From the cell containing the given text, extract its center point as (X, Y) coordinate. 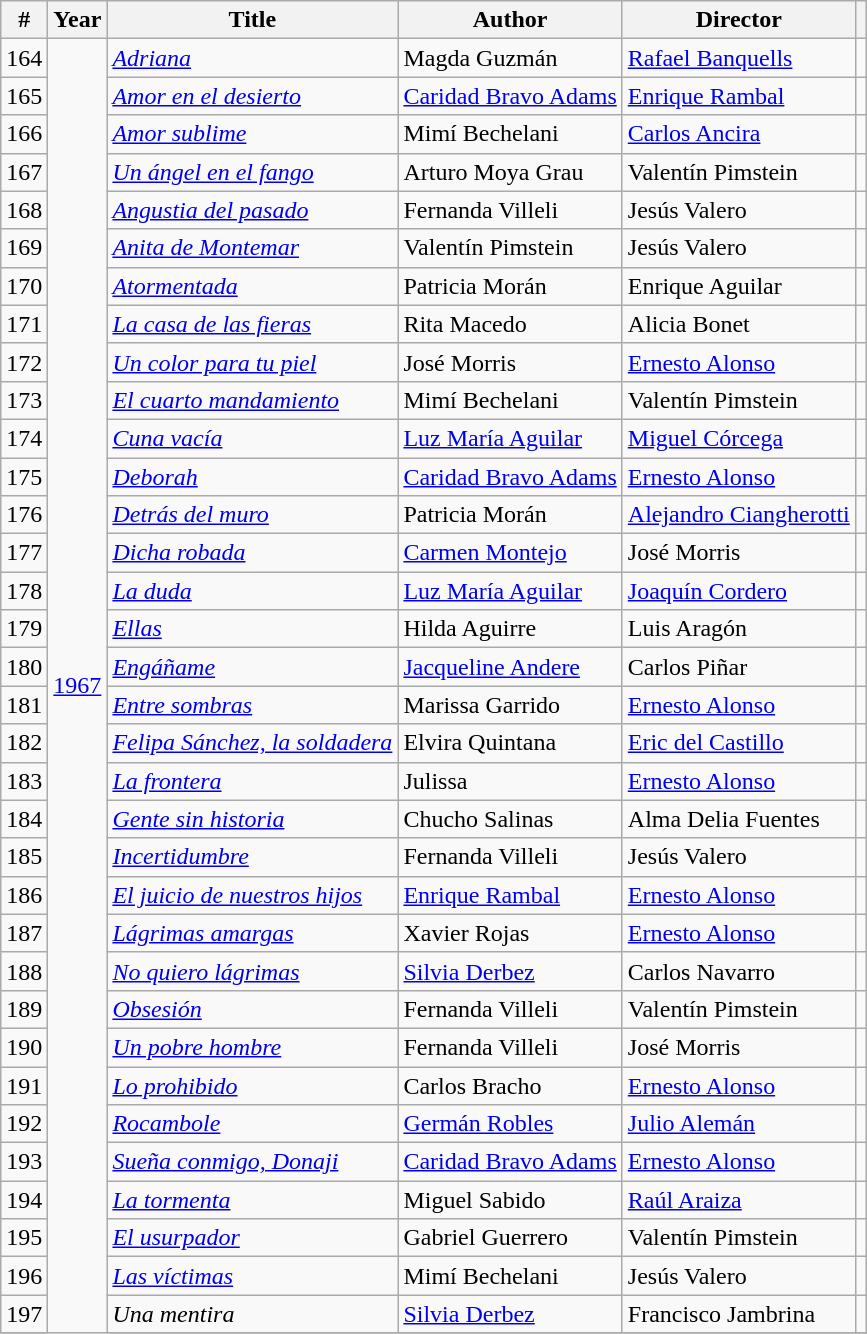
Alejandro Ciangherotti (738, 515)
Dicha robada (252, 553)
166 (24, 134)
# (24, 20)
Atormentada (252, 286)
Entre sombras (252, 705)
Marissa Garrido (510, 705)
174 (24, 438)
El usurpador (252, 1238)
192 (24, 1124)
Miguel Córcega (738, 438)
Author (510, 20)
Ellas (252, 629)
Carlos Bracho (510, 1085)
Deborah (252, 477)
Chucho Salinas (510, 819)
176 (24, 515)
184 (24, 819)
Julio Alemán (738, 1124)
Arturo Moya Grau (510, 172)
182 (24, 743)
Engáñame (252, 667)
La frontera (252, 781)
Eric del Castillo (738, 743)
Lágrimas amargas (252, 933)
Adriana (252, 58)
Un ángel en el fango (252, 172)
Gente sin historia (252, 819)
167 (24, 172)
169 (24, 248)
Magda Guzmán (510, 58)
186 (24, 895)
Amor en el desierto (252, 96)
Angustia del pasado (252, 210)
Rita Macedo (510, 324)
El cuarto mandamiento (252, 400)
178 (24, 591)
195 (24, 1238)
Lo prohibido (252, 1085)
Alma Delia Fuentes (738, 819)
197 (24, 1314)
181 (24, 705)
Las víctimas (252, 1276)
175 (24, 477)
Luis Aragón (738, 629)
Gabriel Guerrero (510, 1238)
Elvira Quintana (510, 743)
Rocambole (252, 1124)
185 (24, 857)
Hilda Aguirre (510, 629)
191 (24, 1085)
171 (24, 324)
Carlos Navarro (738, 971)
180 (24, 667)
173 (24, 400)
170 (24, 286)
Year (78, 20)
193 (24, 1162)
194 (24, 1200)
165 (24, 96)
177 (24, 553)
Felipa Sánchez, la soldadera (252, 743)
Jacqueline Andere (510, 667)
Anita de Montemar (252, 248)
179 (24, 629)
183 (24, 781)
No quiero lágrimas (252, 971)
Raúl Araiza (738, 1200)
Obsesión (252, 1009)
Xavier Rojas (510, 933)
Enrique Aguilar (738, 286)
Incertidumbre (252, 857)
Miguel Sabido (510, 1200)
Sueña conmigo, Donaji (252, 1162)
168 (24, 210)
El juicio de nuestros hijos (252, 895)
Alicia Bonet (738, 324)
Julissa (510, 781)
187 (24, 933)
164 (24, 58)
196 (24, 1276)
Un color para tu piel (252, 362)
La casa de las fieras (252, 324)
Carmen Montejo (510, 553)
188 (24, 971)
1967 (78, 686)
172 (24, 362)
Joaquín Cordero (738, 591)
Carlos Piñar (738, 667)
Title (252, 20)
Amor sublime (252, 134)
Un pobre hombre (252, 1047)
Francisco Jambrina (738, 1314)
Cuna vacía (252, 438)
Rafael Banquells (738, 58)
Carlos Ancira (738, 134)
Director (738, 20)
Detrás del muro (252, 515)
La tormenta (252, 1200)
190 (24, 1047)
La duda (252, 591)
189 (24, 1009)
Una mentira (252, 1314)
Germán Robles (510, 1124)
